Extract the [X, Y] coordinate from the center of the cell holding the provided text.  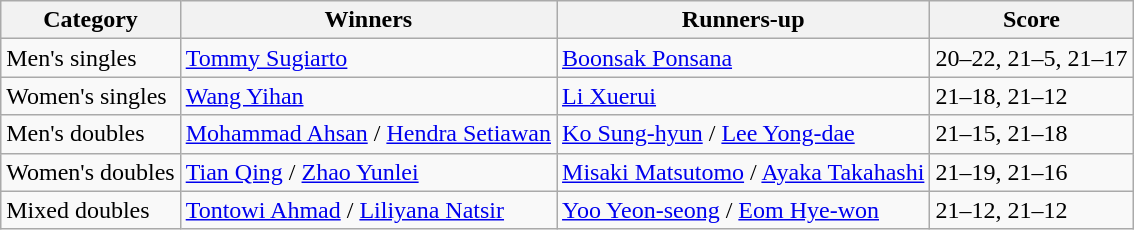
Boonsak Ponsana [744, 58]
Men's singles [90, 58]
Men's doubles [90, 134]
Winners [368, 20]
21–12, 21–12 [1032, 210]
Wang Yihan [368, 96]
Misaki Matsutomo / Ayaka Takahashi [744, 172]
Tommy Sugiarto [368, 58]
Runners-up [744, 20]
Ko Sung-hyun / Lee Yong-dae [744, 134]
20–22, 21–5, 21–17 [1032, 58]
21–18, 21–12 [1032, 96]
Women's doubles [90, 172]
Mixed doubles [90, 210]
Women's singles [90, 96]
Tian Qing / Zhao Yunlei [368, 172]
21–15, 21–18 [1032, 134]
Li Xuerui [744, 96]
Category [90, 20]
Yoo Yeon-seong / Eom Hye-won [744, 210]
Tontowi Ahmad / Liliyana Natsir [368, 210]
21–19, 21–16 [1032, 172]
Mohammad Ahsan / Hendra Setiawan [368, 134]
Score [1032, 20]
